Extract the [X, Y] coordinate from the center of the cell holding the provided text.  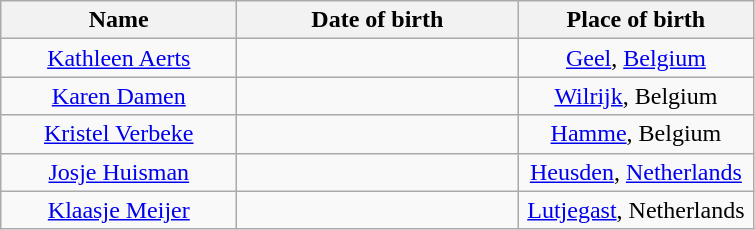
Geel, Belgium [636, 58]
Date of birth [378, 20]
Place of birth [636, 20]
Wilrijk, Belgium [636, 96]
Heusden, Netherlands [636, 172]
Lutjegast, Netherlands [636, 210]
Josje Huisman [119, 172]
Name [119, 20]
Kathleen Aerts [119, 58]
Hamme, Belgium [636, 134]
Karen Damen [119, 96]
Klaasje Meijer [119, 210]
Kristel Verbeke [119, 134]
